Extract the (X, Y) coordinate from the center of the cell holding the provided text.  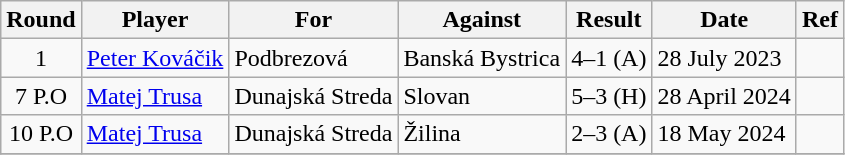
5–3 (H) (609, 96)
Banská Bystrica (482, 58)
Against (482, 20)
Podbrezová (314, 58)
Result (609, 20)
Player (155, 20)
For (314, 20)
28 July 2023 (724, 58)
Round (41, 20)
Ref (820, 20)
Peter Kováčik (155, 58)
7 P.O (41, 96)
4–1 (A) (609, 58)
Date (724, 20)
28 April 2024 (724, 96)
Slovan (482, 96)
2–3 (A) (609, 134)
Žilina (482, 134)
10 P.O (41, 134)
18 May 2024 (724, 134)
1 (41, 58)
